Identify which cell holds the provided text, then report its [x, y] central coordinate. 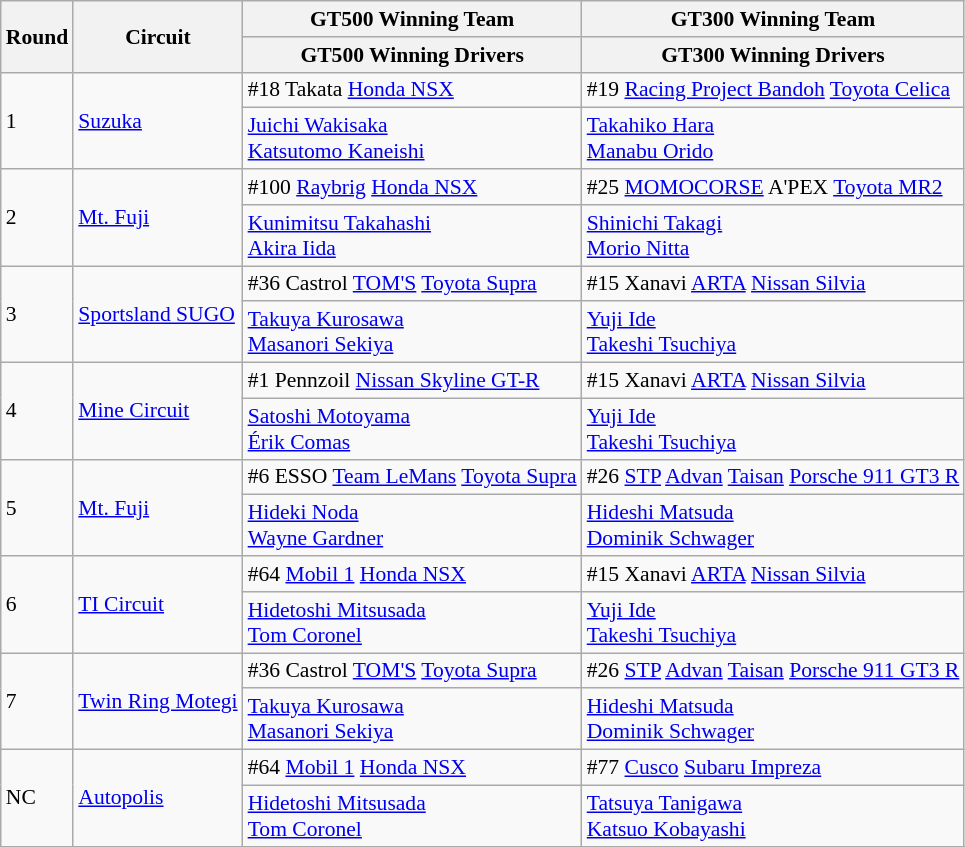
NC [38, 798]
GT500 Winning Drivers [412, 55]
2 [38, 218]
#25 MOMOCORSE A'PEX Toyota MR2 [774, 187]
#77 Cusco Subaru Impreza [774, 768]
Tatsuya Tanigawa Katsuo Kobayashi [774, 816]
Suzuka [158, 120]
3 [38, 314]
7 [38, 702]
Juichi Wakisaka Katsutomo Kaneishi [412, 138]
Sportsland SUGO [158, 314]
4 [38, 412]
#100 Raybrig Honda NSX [412, 187]
#19 Racing Project Bandoh Toyota Celica [774, 90]
#18 Takata Honda NSX [412, 90]
Satoshi Motoyama Érik Comas [412, 428]
Autopolis [158, 798]
1 [38, 120]
5 [38, 508]
Hideki Noda Wayne Gardner [412, 526]
Kunimitsu Takahashi Akira Iida [412, 236]
Shinichi Takagi Morio Nitta [774, 236]
Twin Ring Motegi [158, 702]
Mine Circuit [158, 412]
#6 ESSO Team LeMans Toyota Supra [412, 477]
GT300 Winning Drivers [774, 55]
6 [38, 604]
#1 Pennzoil Nissan Skyline GT-R [412, 381]
Round [38, 36]
TI Circuit [158, 604]
Takahiko Hara Manabu Orido [774, 138]
Circuit [158, 36]
GT500 Winning Team [412, 19]
GT300 Winning Team [774, 19]
